Find where the given text appears and provide that cell's center as (X, Y) coordinate. 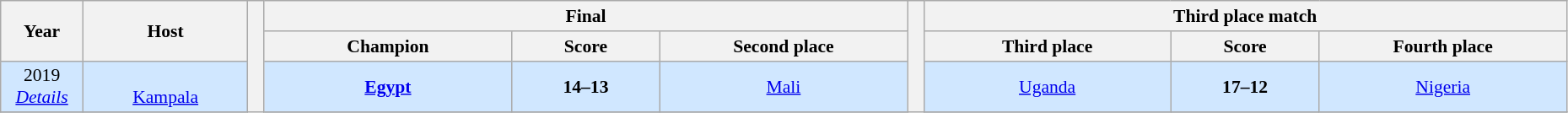
Egypt (388, 86)
Fourth place (1442, 46)
2019Details (42, 86)
Nigeria (1442, 86)
Third place (1048, 46)
14–13 (586, 86)
Uganda (1048, 86)
Kampala (165, 86)
Final (585, 16)
17–12 (1245, 86)
Mali (783, 86)
Second place (783, 46)
Year (42, 30)
Third place match (1245, 16)
Host (165, 30)
Champion (388, 46)
